Identify which cell holds the provided text, then report its (x, y) central coordinate. 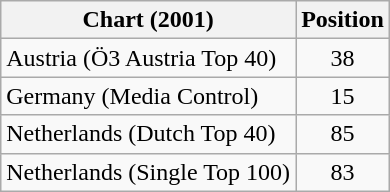
Germany (Media Control) (148, 96)
83 (343, 172)
Netherlands (Single Top 100) (148, 172)
15 (343, 96)
Netherlands (Dutch Top 40) (148, 134)
Position (343, 20)
85 (343, 134)
38 (343, 58)
Chart (2001) (148, 20)
Austria (Ö3 Austria Top 40) (148, 58)
